For the text-containing cell, return its midpoint in [x, y] coordinate format. 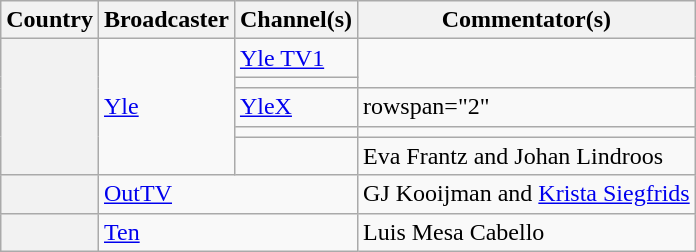
Channel(s) [296, 20]
Country [50, 20]
Broadcaster [166, 20]
Ten [228, 232]
Yle TV1 [296, 58]
Luis Mesa Cabello [527, 232]
GJ Kooijman and Krista Siegfrids [527, 194]
Eva Frantz and Johan Lindroos [527, 156]
Yle [166, 107]
OutTV [228, 194]
Commentator(s) [527, 20]
rowspan="2" [527, 107]
YleX [296, 107]
